Return the (X, Y) coordinate for the center point of the cell that contains the specified text.  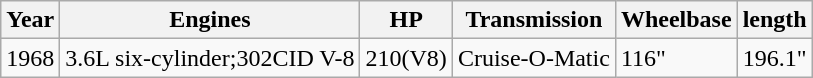
196.1" (774, 58)
116" (676, 58)
210(V8) (406, 58)
length (774, 20)
3.6L six-cylinder;302CID V-8 (210, 58)
Engines (210, 20)
HP (406, 20)
Year (30, 20)
Transmission (534, 20)
Cruise-O-Matic (534, 58)
1968 (30, 58)
Wheelbase (676, 20)
